Detect which cell encompasses the target text, then output its (X, Y) center coordinate. 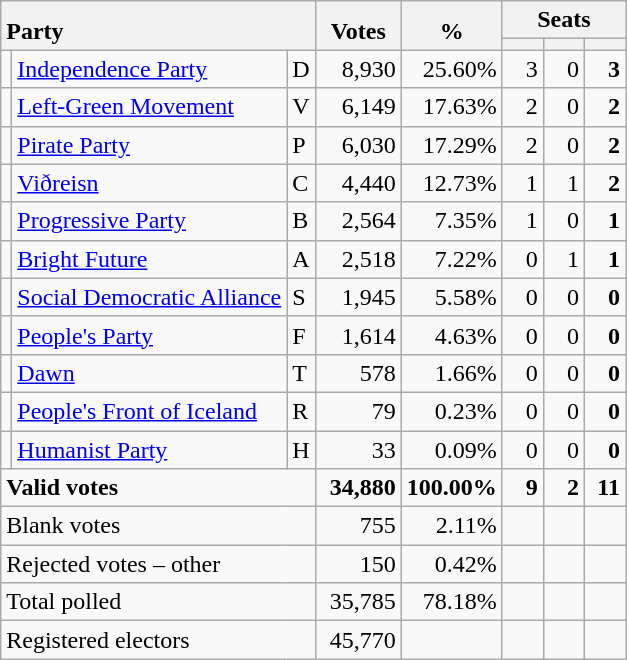
35,785 (358, 602)
Bright Future (150, 259)
2,518 (358, 259)
Dawn (150, 373)
C (301, 183)
Party (158, 26)
P (301, 145)
0.42% (452, 564)
2,564 (358, 221)
1.66% (452, 373)
Registered electors (158, 640)
33 (358, 449)
7.35% (452, 221)
150 (358, 564)
1,614 (358, 335)
Pirate Party (150, 145)
4.63% (452, 335)
Votes (358, 26)
578 (358, 373)
Valid votes (158, 488)
Rejected votes – other (158, 564)
2.11% (452, 526)
Independence Party (150, 69)
People's Front of Iceland (150, 411)
17.63% (452, 107)
9 (522, 488)
755 (358, 526)
45,770 (358, 640)
78.18% (452, 602)
8,930 (358, 69)
Viðreisn (150, 183)
1,945 (358, 297)
D (301, 69)
7.22% (452, 259)
S (301, 297)
B (301, 221)
H (301, 449)
Blank votes (158, 526)
6,149 (358, 107)
100.00% (452, 488)
Seats (564, 20)
R (301, 411)
A (301, 259)
T (301, 373)
34,880 (358, 488)
Left-Green Movement (150, 107)
Social Democratic Alliance (150, 297)
Total polled (158, 602)
6,030 (358, 145)
F (301, 335)
12.73% (452, 183)
0.09% (452, 449)
Progressive Party (150, 221)
79 (358, 411)
Humanist Party (150, 449)
% (452, 26)
V (301, 107)
25.60% (452, 69)
People's Party (150, 335)
5.58% (452, 297)
0.23% (452, 411)
11 (604, 488)
4,440 (358, 183)
17.29% (452, 145)
